Pinpoint the cell where the given text exists, returning its (x, y) midpoint coordinate. 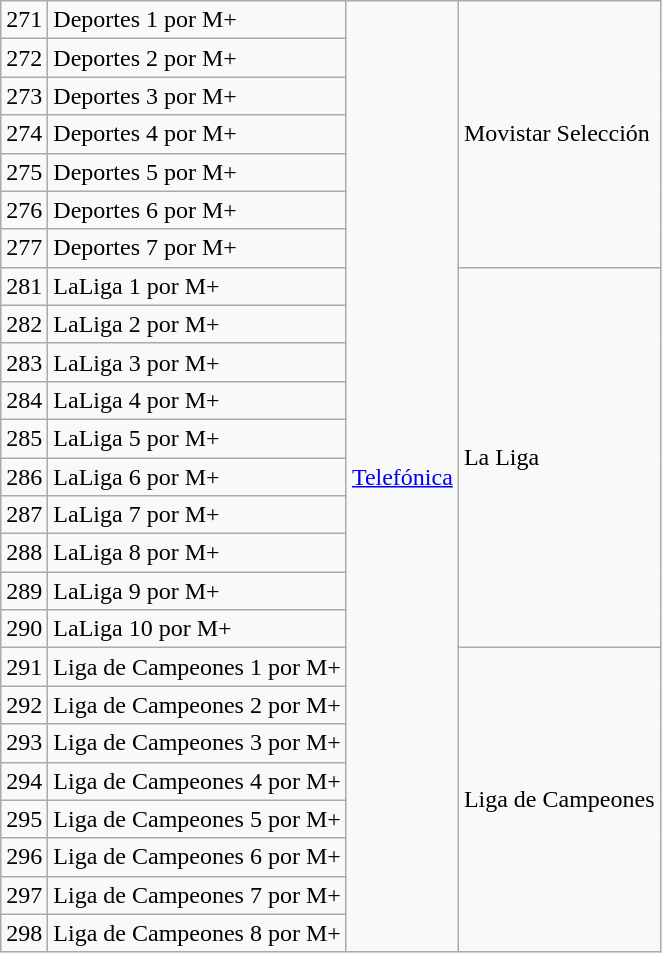
Liga de Campeones 2 por M+ (198, 705)
273 (24, 96)
LaLiga 5 por M+ (198, 438)
Liga de Campeones 8 por M+ (198, 933)
289 (24, 591)
281 (24, 286)
Liga de Campeones (559, 800)
288 (24, 553)
Deportes 3 por M+ (198, 96)
291 (24, 667)
Deportes 7 por M+ (198, 248)
286 (24, 477)
298 (24, 933)
293 (24, 743)
LaLiga 10 por M+ (198, 629)
276 (24, 210)
Deportes 4 por M+ (198, 134)
Deportes 6 por M+ (198, 210)
Movistar Selección (559, 134)
Telefónica (402, 477)
Liga de Campeones 4 por M+ (198, 781)
274 (24, 134)
287 (24, 515)
271 (24, 20)
282 (24, 324)
297 (24, 895)
Liga de Campeones 5 por M+ (198, 819)
283 (24, 362)
LaLiga 2 por M+ (198, 324)
LaLiga 3 por M+ (198, 362)
Liga de Campeones 3 por M+ (198, 743)
La Liga (559, 458)
Deportes 1 por M+ (198, 20)
295 (24, 819)
277 (24, 248)
LaLiga 6 por M+ (198, 477)
290 (24, 629)
Deportes 2 por M+ (198, 58)
292 (24, 705)
Liga de Campeones 6 por M+ (198, 857)
285 (24, 438)
275 (24, 172)
Liga de Campeones 1 por M+ (198, 667)
Deportes 5 por M+ (198, 172)
294 (24, 781)
284 (24, 400)
296 (24, 857)
LaLiga 7 por M+ (198, 515)
LaLiga 1 por M+ (198, 286)
272 (24, 58)
LaLiga 9 por M+ (198, 591)
Liga de Campeones 7 por M+ (198, 895)
LaLiga 8 por M+ (198, 553)
LaLiga 4 por M+ (198, 400)
